Provide the (x, y) coordinate of the cell's center where the given text is located.  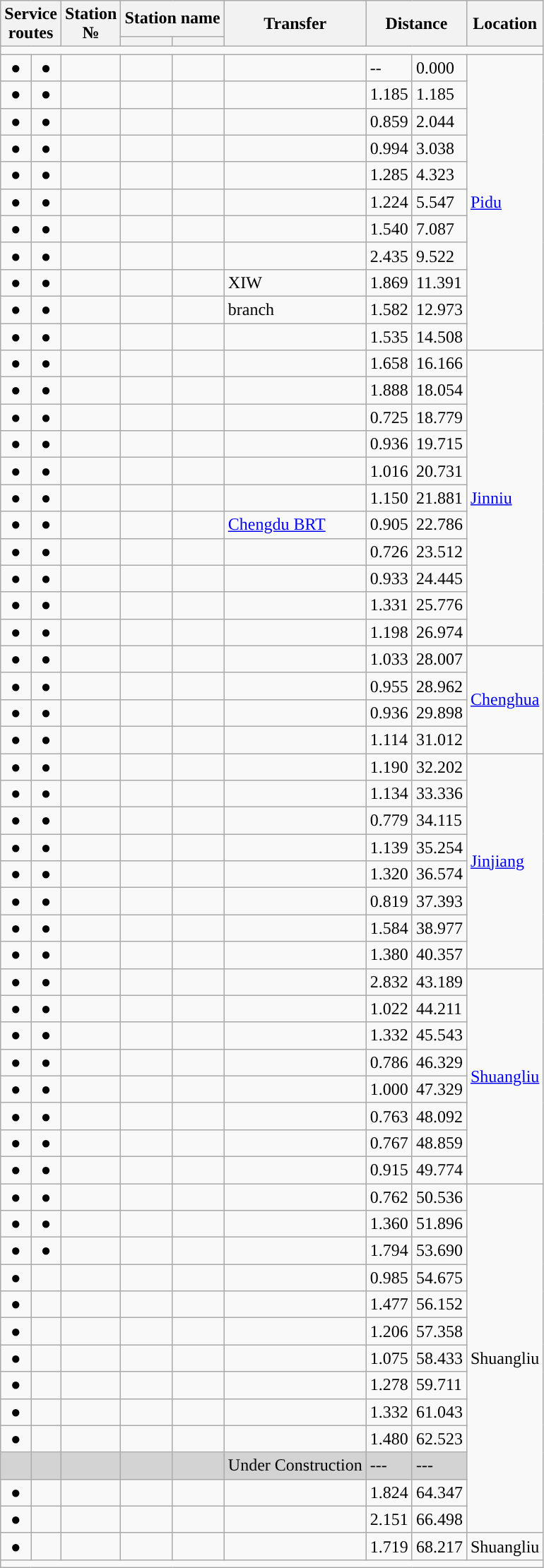
47.329 (439, 1089)
1.888 (389, 391)
0.000 (439, 68)
2.435 (389, 256)
23.512 (439, 552)
48.092 (439, 1116)
18.054 (439, 391)
50.536 (439, 1197)
28.962 (439, 686)
Chengdu BRT (295, 525)
1.022 (389, 1009)
7.087 (439, 229)
2.832 (389, 982)
0.933 (389, 578)
1.360 (389, 1224)
22.786 (439, 525)
1.139 (389, 848)
45.543 (439, 1035)
1.794 (389, 1251)
1.540 (389, 229)
-- (389, 68)
1.582 (389, 309)
44.211 (439, 1009)
16.166 (439, 364)
1.278 (389, 1385)
0.915 (389, 1170)
57.358 (439, 1331)
37.393 (439, 901)
1.190 (389, 766)
24.445 (439, 578)
18.779 (439, 417)
53.690 (439, 1251)
34.115 (439, 821)
0.819 (389, 901)
28.007 (439, 659)
0.763 (389, 1116)
40.357 (439, 955)
Under Construction (295, 1466)
56.152 (439, 1305)
Serviceroutes (31, 24)
1.285 (389, 175)
1.477 (389, 1305)
2.044 (439, 121)
1.535 (389, 337)
Distance (416, 24)
66.498 (439, 1519)
12.973 (439, 309)
2.151 (389, 1519)
1.331 (389, 605)
48.859 (439, 1143)
0.955 (389, 686)
1.658 (389, 364)
9.522 (439, 256)
11.391 (439, 283)
54.675 (439, 1278)
branch (295, 309)
Location (504, 24)
1.320 (389, 874)
4.323 (439, 175)
26.974 (439, 632)
46.329 (439, 1062)
19.715 (439, 444)
0.779 (389, 821)
1.824 (389, 1492)
25.776 (439, 605)
1.224 (389, 202)
1.584 (389, 928)
0.725 (389, 417)
1.206 (389, 1331)
29.898 (439, 713)
33.336 (439, 794)
3.038 (439, 148)
1.114 (389, 740)
0.786 (389, 1062)
1.380 (389, 955)
38.977 (439, 928)
0.859 (389, 121)
1.150 (389, 498)
0.905 (389, 525)
35.254 (439, 848)
1.480 (389, 1439)
Station name (172, 18)
1.134 (389, 794)
1.000 (389, 1089)
51.896 (439, 1224)
49.774 (439, 1170)
1.075 (389, 1358)
Chenghua (504, 699)
0.767 (389, 1143)
0.762 (389, 1197)
Jinjiang (504, 860)
43.189 (439, 982)
0.726 (389, 552)
62.523 (439, 1439)
Station№ (90, 24)
Pidu (504, 202)
XIW (295, 283)
32.202 (439, 766)
Jinniu (504, 499)
1.869 (389, 283)
36.574 (439, 874)
0.985 (389, 1278)
20.731 (439, 471)
1.016 (389, 471)
0.994 (389, 148)
1.719 (389, 1546)
61.043 (439, 1412)
59.711 (439, 1385)
64.347 (439, 1492)
21.881 (439, 498)
68.217 (439, 1546)
58.433 (439, 1358)
Transfer (295, 24)
14.508 (439, 337)
1.033 (389, 659)
5.547 (439, 202)
1.198 (389, 632)
31.012 (439, 740)
